Output the (x, y) coordinate of the center of the cell containing the given text.  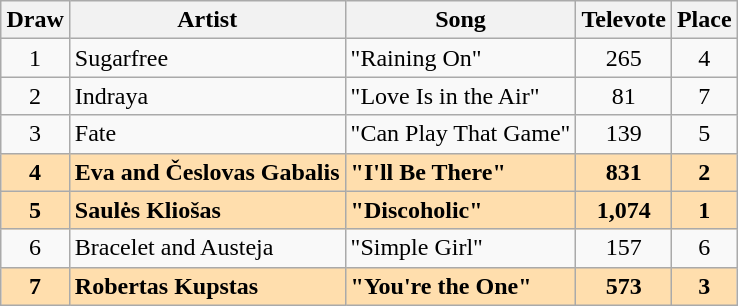
Bracelet and Austeja (207, 248)
Artist (207, 20)
81 (624, 96)
"Love Is in the Air" (460, 96)
Robertas Kupstas (207, 286)
265 (624, 58)
"Raining On" (460, 58)
139 (624, 134)
573 (624, 286)
Televote (624, 20)
"Discoholic" (460, 210)
Draw (35, 20)
Eva and Česlovas Gabalis (207, 172)
Saulės Kliošas (207, 210)
Sugarfree (207, 58)
Indraya (207, 96)
157 (624, 248)
"Can Play That Game" (460, 134)
"You're the One" (460, 286)
Place (704, 20)
Song (460, 20)
1,074 (624, 210)
Fate (207, 134)
831 (624, 172)
"I'll Be There" (460, 172)
"Simple Girl" (460, 248)
